Search for the cell housing the specified text and yield its [X, Y] center coordinate. 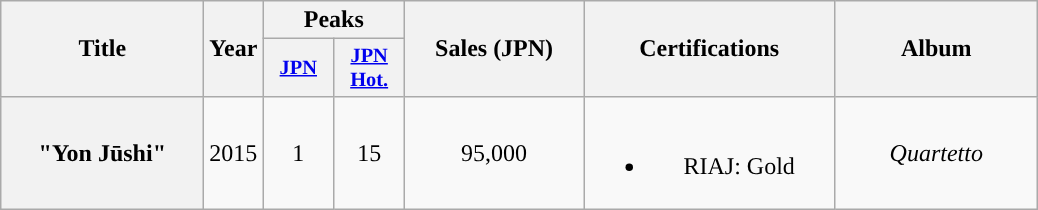
95,000 [494, 152]
JPN Hot. [370, 68]
"Yon Jūshi" [102, 152]
RIAJ: Gold [710, 152]
Album [936, 49]
2015 [234, 152]
Peaks [334, 20]
Year [234, 49]
Quartetto [936, 152]
Sales (JPN) [494, 49]
15 [370, 152]
JPN [298, 68]
Title [102, 49]
Certifications [710, 49]
1 [298, 152]
